Locate the cell with the specified text and output its [x, y] center coordinate. 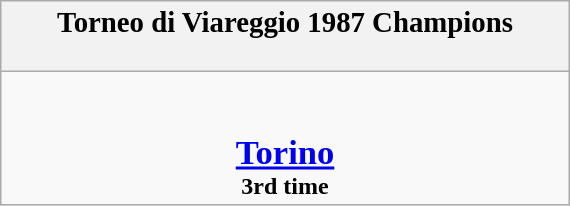
Torino3rd time [284, 138]
Torneo di Viareggio 1987 Champions [284, 36]
